Scan for the cell matching the given text and deliver its [X, Y] coordinate at center. 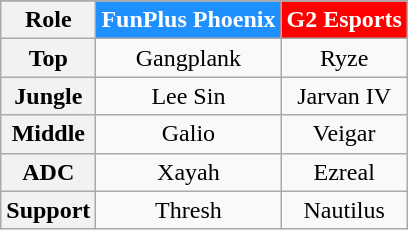
Galio [188, 134]
Top [48, 58]
Xayah [188, 172]
G2 Esports [344, 20]
Ryze [344, 58]
FunPlus Phoenix [188, 20]
Ezreal [344, 172]
Jungle [48, 96]
Middle [48, 134]
Thresh [188, 210]
Jarvan IV [344, 96]
Support [48, 210]
Nautilus [344, 210]
Gangplank [188, 58]
ADC [48, 172]
Lee Sin [188, 96]
Veigar [344, 134]
Role [48, 20]
